Detect which cell encompasses the target text, then output its [x, y] center coordinate. 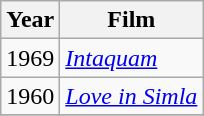
Intaquam [132, 58]
Film [132, 20]
Year [30, 20]
Love in Simla [132, 96]
1960 [30, 96]
1969 [30, 58]
